Scan for the cell matching the given text and deliver its (x, y) coordinate at center. 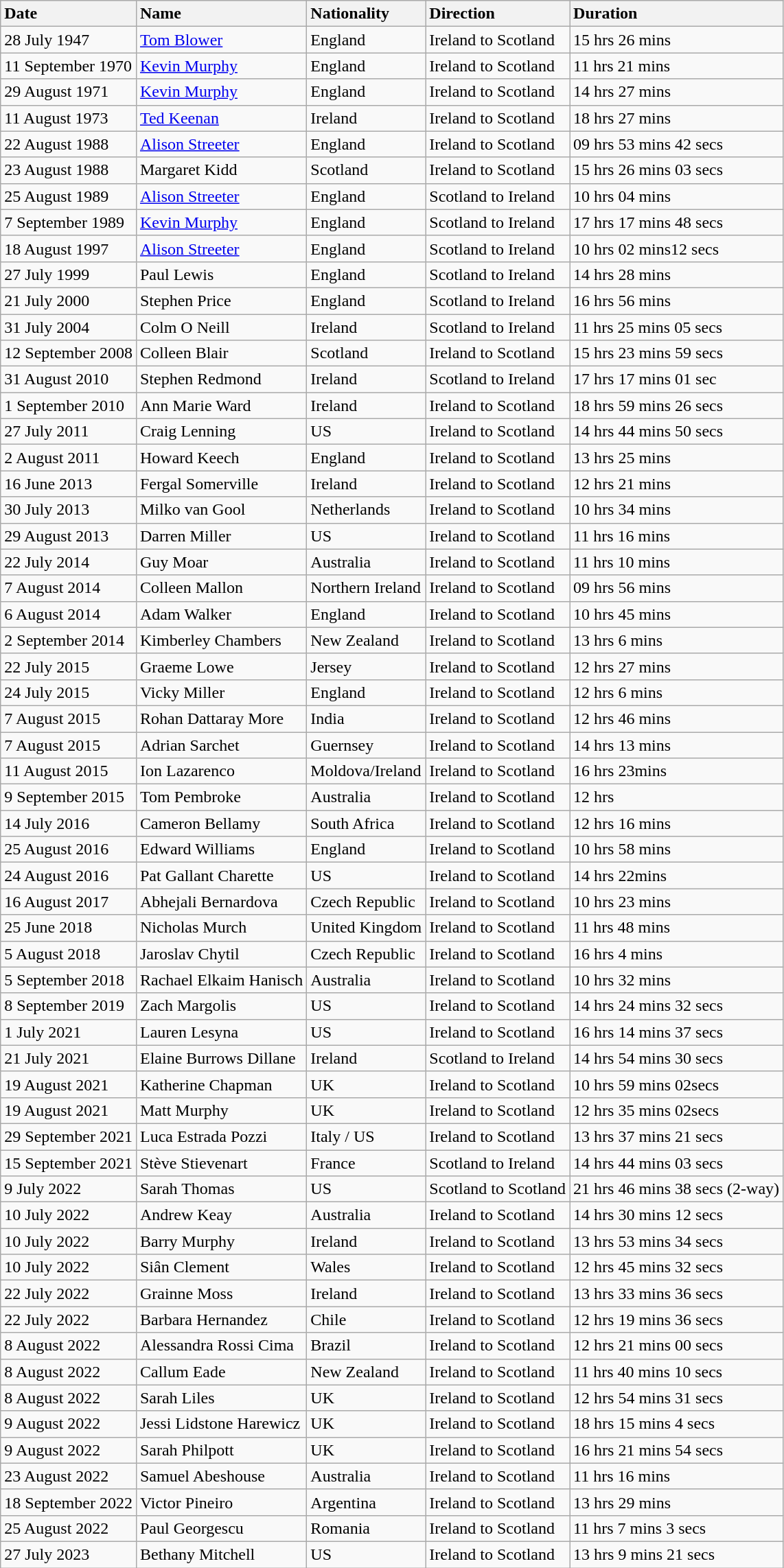
Bethany Mitchell (221, 1554)
Lauren Lesyna (221, 1032)
15 hrs 26 mins (677, 40)
16 hrs 23mins (677, 771)
Nationality (367, 14)
23 August 2022 (69, 1476)
16 June 2013 (69, 484)
Andrew Keay (221, 1215)
Abhejali Bernardova (221, 902)
17 hrs 17 mins 01 sec (677, 379)
1 July 2021 (69, 1032)
31 August 2010 (69, 379)
Samuel Abeshouse (221, 1476)
Brazil (367, 1346)
27 July 1999 (69, 274)
11 August 1973 (69, 118)
2 August 2011 (69, 458)
Tom Blower (221, 40)
11 hrs 40 mins 10 secs (677, 1372)
12 September 2008 (69, 353)
13 hrs 33 mins 36 secs (677, 1294)
23 August 1988 (69, 170)
Ann Marie Ward (221, 406)
United Kingdom (367, 928)
Netherlands (367, 510)
18 August 1997 (69, 248)
9 July 2022 (69, 1189)
Victor Pineiro (221, 1502)
13 hrs 6 mins (677, 640)
12 hrs 19 mins 36 secs (677, 1320)
Pat Gallant Charette (221, 876)
Sarah Liles (221, 1398)
Edward Williams (221, 850)
Italy / US (367, 1136)
14 hrs 44 mins 50 secs (677, 432)
Wales (367, 1267)
Romania (367, 1528)
14 hrs 13 mins (677, 745)
12 hrs 16 mins (677, 823)
9 September 2015 (69, 797)
Howard Keech (221, 458)
24 August 2016 (69, 876)
Rohan Dattaray More (221, 718)
11 hrs 7 mins 3 secs (677, 1528)
Colleen Mallon (221, 588)
16 hrs 56 mins (677, 301)
Guernsey (367, 745)
16 hrs 14 mins 37 secs (677, 1032)
29 August 1971 (69, 92)
14 hrs 54 mins 30 secs (677, 1058)
18 hrs 15 mins 4 secs (677, 1424)
25 August 2022 (69, 1528)
Argentina (367, 1502)
7 August 2014 (69, 588)
8 September 2019 (69, 1006)
21 hrs 46 mins 38 secs (2-way) (677, 1189)
27 July 2011 (69, 432)
5 August 2018 (69, 954)
Moldova/Ireland (367, 771)
Zach Margolis (221, 1006)
Kimberley Chambers (221, 640)
10 hrs 23 mins (677, 902)
11 September 1970 (69, 66)
13 hrs 37 mins 21 secs (677, 1136)
5 September 2018 (69, 980)
22 July 2015 (69, 666)
14 hrs 28 mins (677, 274)
24 July 2015 (69, 692)
Jessi Lidstone Harewicz (221, 1424)
Graeme Lowe (221, 666)
Margaret Kidd (221, 170)
Direction (498, 14)
Colleen Blair (221, 353)
South Africa (367, 823)
12 hrs 45 mins 32 secs (677, 1267)
11 August 2015 (69, 771)
12 hrs 21 mins (677, 484)
Katherine Chapman (221, 1084)
21 July 2021 (69, 1058)
09 hrs 53 mins 42 secs (677, 144)
Elaine Burrows Dillane (221, 1058)
Fergal Somerville (221, 484)
27 July 2023 (69, 1554)
18 hrs 59 mins 26 secs (677, 406)
12 hrs 46 mins (677, 718)
13 hrs 53 mins 34 secs (677, 1241)
Matt Murphy (221, 1110)
14 hrs 22mins (677, 876)
18 September 2022 (69, 1502)
Paul Lewis (221, 274)
10 hrs 34 mins (677, 510)
16 hrs 21 mins 54 secs (677, 1450)
Nicholas Murch (221, 928)
Duration (677, 14)
12 hrs 35 mins 02secs (677, 1110)
14 hrs 27 mins (677, 92)
12 hrs 54 mins 31 secs (677, 1398)
15 hrs 23 mins 59 secs (677, 353)
11 hrs 10 mins (677, 562)
13 hrs 25 mins (677, 458)
10 hrs 58 mins (677, 850)
28 July 1947 (69, 40)
11 hrs 48 mins (677, 928)
25 June 2018 (69, 928)
29 September 2021 (69, 1136)
14 hrs 30 mins 12 secs (677, 1215)
12 hrs (677, 797)
11 hrs 21 mins (677, 66)
16 hrs 4 mins (677, 954)
14 July 2016 (69, 823)
Alessandra Rossi Cima (221, 1346)
Jaroslav Chytil (221, 954)
22 July 2014 (69, 562)
13 hrs 9 mins 21 secs (677, 1554)
09 hrs 56 mins (677, 588)
18 hrs 27 mins (677, 118)
31 July 2004 (69, 327)
Barbara Hernandez (221, 1320)
Paul Georgescu (221, 1528)
Northern Ireland (367, 588)
10 hrs 32 mins (677, 980)
25 August 2016 (69, 850)
7 September 1989 (69, 222)
16 August 2017 (69, 902)
Adrian Sarchet (221, 745)
Rachael Elkaim Hanisch (221, 980)
17 hrs 17 mins 48 secs (677, 222)
France (367, 1163)
2 September 2014 (69, 640)
22 August 1988 (69, 144)
Jersey (367, 666)
Barry Murphy (221, 1241)
Chile (367, 1320)
Stève Stievenart (221, 1163)
Guy Moar (221, 562)
10 hrs 02 mins12 secs (677, 248)
Ion Lazarenco (221, 771)
12 hrs 6 mins (677, 692)
Callum Eade (221, 1372)
25 August 1989 (69, 196)
Tom Pembroke (221, 797)
10 hrs 59 mins 02secs (677, 1084)
Milko van Gool (221, 510)
Vicky Miller (221, 692)
21 July 2000 (69, 301)
1 September 2010 (69, 406)
Cameron Bellamy (221, 823)
14 hrs 24 mins 32 secs (677, 1006)
10 hrs 04 mins (677, 196)
Adam Walker (221, 614)
30 July 2013 (69, 510)
Grainne Moss (221, 1294)
Date (69, 14)
11 hrs 25 mins 05 secs (677, 327)
29 August 2013 (69, 536)
Scotland to Scotland (498, 1189)
India (367, 718)
12 hrs 27 mins (677, 666)
10 hrs 45 mins (677, 614)
15 September 2021 (69, 1163)
Stephen Price (221, 301)
Stephen Redmond (221, 379)
Sarah Thomas (221, 1189)
Luca Estrada Pozzi (221, 1136)
Ted Keenan (221, 118)
Sarah Philpott (221, 1450)
14 hrs 44 mins 03 secs (677, 1163)
Name (221, 14)
Craig Lenning (221, 432)
12 hrs 21 mins 00 secs (677, 1346)
Colm O Neill (221, 327)
6 August 2014 (69, 614)
15 hrs 26 mins 03 secs (677, 170)
Darren Miller (221, 536)
Siân Clement (221, 1267)
13 hrs 29 mins (677, 1502)
